Detect which cell encompasses the target text, then output its [x, y] center coordinate. 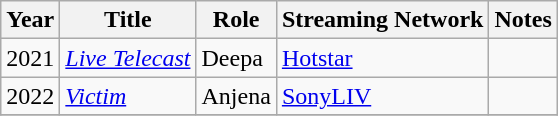
2022 [30, 96]
Deepa [236, 58]
Notes [523, 20]
Streaming Network [382, 20]
Role [236, 20]
Year [30, 20]
Live Telecast [128, 58]
SonyLIV [382, 96]
2021 [30, 58]
Hotstar [382, 58]
Victim [128, 96]
Anjena [236, 96]
Title [128, 20]
